Pinpoint the cell where the given text exists, returning its [x, y] midpoint coordinate. 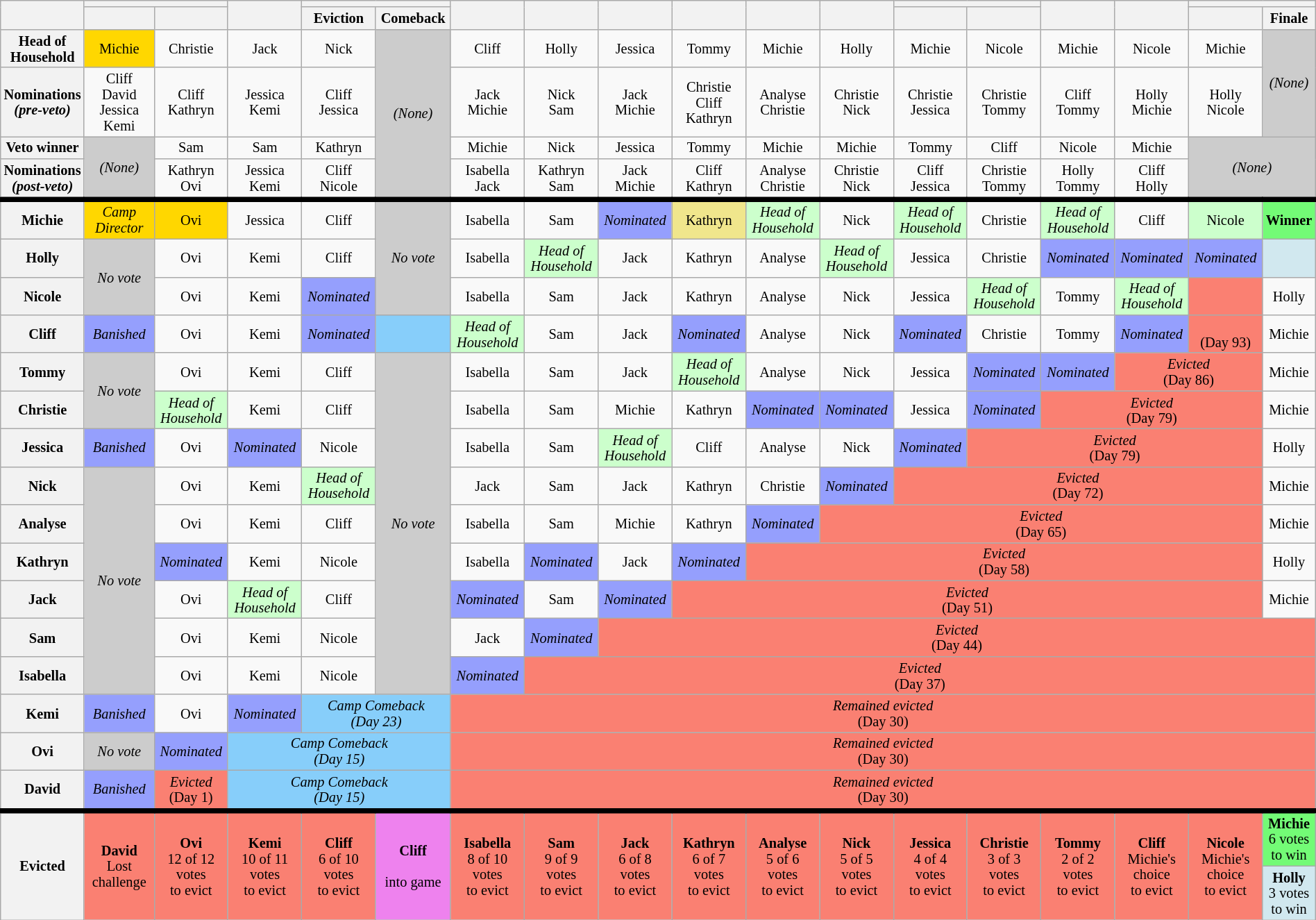
Kathryn6 of 7votesto evict [709, 865]
Cliffinto game [413, 865]
Cliff6 of 10votesto evict [339, 865]
Ovi12 of 12votesto evict [191, 865]
DavidLost challenge [119, 865]
Evicted(Day 51) [968, 600]
Camp Director [119, 219]
CliffHolly [1151, 179]
CliffTommy [1078, 102]
Evicted(Day 37) [920, 675]
CliffNicole [339, 179]
Evicted [43, 865]
David [43, 790]
Kemi10 of 11votesto evict [264, 865]
Holly3 votesto win [1289, 893]
Jessica4 of 4votesto evict [930, 865]
Jack6 of 8votesto evict [635, 865]
ChristieCliffKathryn [709, 102]
Comeback [413, 18]
Michie6 votesto win [1289, 838]
Head ofHousehold [43, 49]
Tommy2 of 2votesto evict [1078, 865]
CliffDavidJessicaKemi [119, 102]
Camp Comeback(Day 23) [376, 714]
Nominations(pre-veto) [43, 102]
KathrynOvi [191, 179]
HollyNicole [1225, 102]
Winner [1289, 219]
HollyTommy [1078, 179]
Nick 5 of 5votesto evict [857, 865]
Veto winner [43, 147]
Evicted(Day 44) [956, 637]
Eviction [339, 18]
Evicted(Day 86) [1188, 372]
(Day 93) [1225, 333]
CliffMichie'schoiceto evict [1151, 865]
NickSam [561, 102]
Nominations(post-veto) [43, 179]
Isabella8 of 10votesto evict [487, 865]
Evicted(Day 1) [191, 790]
IsabellaJack [487, 179]
ChristieJessica [930, 102]
HollyMichie [1151, 102]
Analyse 5 of 6votesto evict [782, 865]
KathrynSam [561, 179]
Evicted(Day 58) [1004, 561]
Sam9 of 9votesto evict [561, 865]
Finale [1289, 18]
Christie3 of 3votesto evict [1004, 865]
NicoleMichie'schoiceto evict [1225, 865]
Evicted(Day 72) [1078, 486]
Evicted(Day 65) [1041, 524]
